Pinpoint the cell where the given text exists, returning its [X, Y] midpoint coordinate. 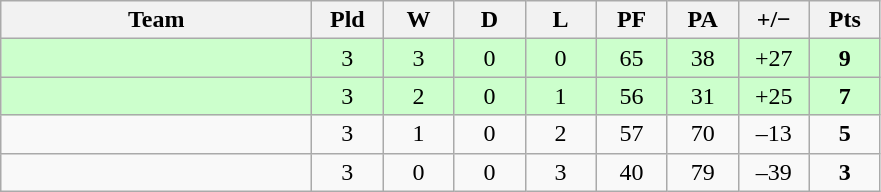
PA [702, 20]
40 [632, 172]
Pld [348, 20]
–13 [774, 134]
5 [844, 134]
Pts [844, 20]
65 [632, 58]
PF [632, 20]
9 [844, 58]
L [560, 20]
W [418, 20]
Team [156, 20]
D [490, 20]
70 [702, 134]
+25 [774, 96]
57 [632, 134]
79 [702, 172]
31 [702, 96]
7 [844, 96]
56 [632, 96]
–39 [774, 172]
+/− [774, 20]
38 [702, 58]
+27 [774, 58]
